Extract the (x, y) coordinate from the center of the cell holding the provided text.  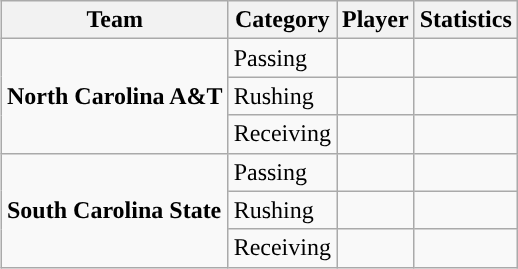
Player (375, 20)
Statistics (466, 20)
North Carolina A&T (114, 96)
South Carolina State (114, 210)
Team (114, 20)
Category (282, 20)
